Find where the given text appears and provide that cell's center as (X, Y) coordinate. 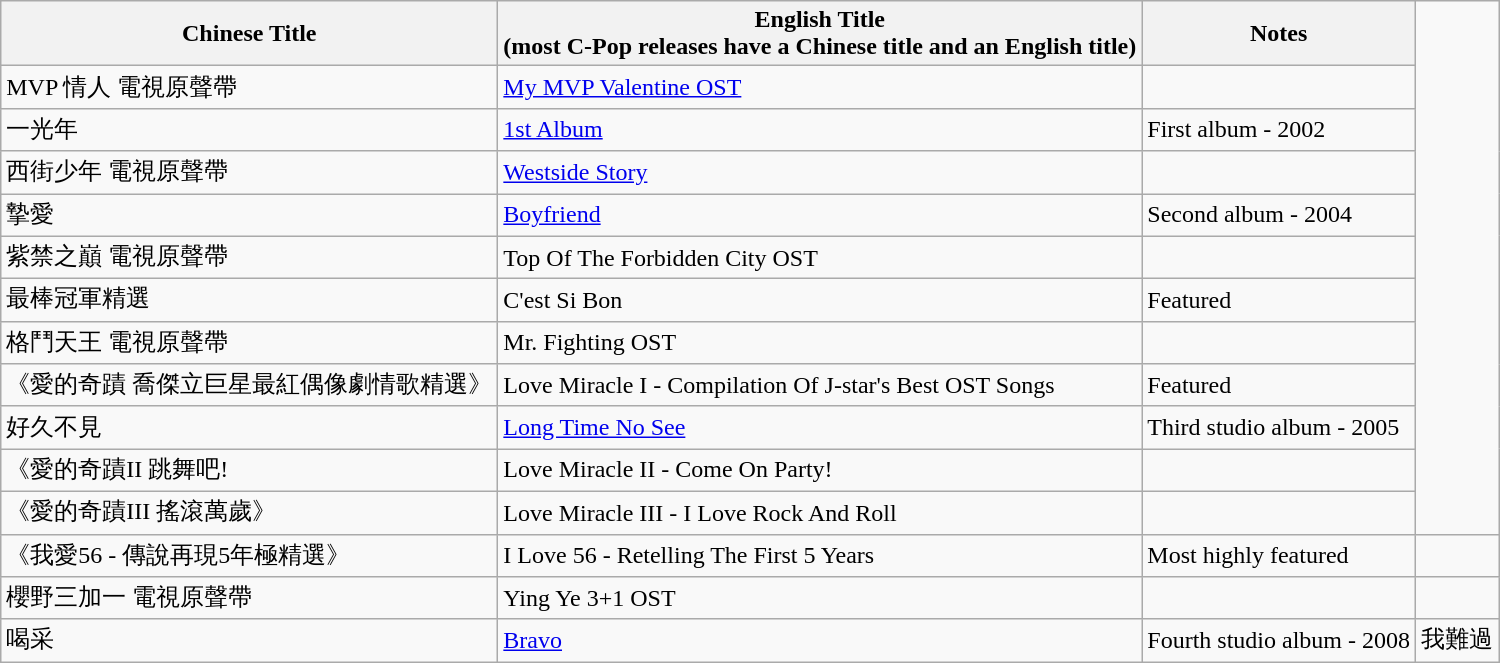
English Title(most C-Pop releases have a Chinese title and an English title) (820, 34)
First album - 2002 (1279, 130)
《愛的奇蹟III 搖滾萬歲》 (250, 512)
Mr. Fighting OST (820, 342)
櫻野三加一 電視原聲帶 (250, 598)
Most highly featured (1279, 556)
My MVP Valentine OST (820, 88)
Boyfriend (820, 216)
Second album - 2004 (1279, 216)
《愛的奇蹟II 跳舞吧! (250, 470)
好久不見 (250, 428)
Third studio album - 2005 (1279, 428)
紫禁之巔 電視原聲帶 (250, 258)
Chinese Title (250, 34)
Love Miracle III - I Love Rock And Roll (820, 512)
Fourth studio album - 2008 (1279, 640)
我難過 (1456, 640)
Bravo (820, 640)
I Love 56 - Retelling The First 5 Years (820, 556)
摯愛 (250, 216)
Westside Story (820, 172)
最棒冠軍精選 (250, 300)
C'est Si Bon (820, 300)
格鬥天王 電視原聲帶 (250, 342)
Ying Ye 3+1 OST (820, 598)
1st Album (820, 130)
《愛的奇蹟 喬傑立巨星最紅偶像劇情歌精選》 (250, 386)
Love Miracle II - Come On Party! (820, 470)
西街少年 電視原聲帶 (250, 172)
《我愛56 - 傳說再現5年極精選》 (250, 556)
MVP 情人 電視原聲帶 (250, 88)
Love Miracle I - Compilation Of J-star's Best OST Songs (820, 386)
Notes (1279, 34)
Long Time No See (820, 428)
一光年 (250, 130)
Top Of The Forbidden City OST (820, 258)
喝采 (250, 640)
